Identify which cell holds the provided text, then report its (x, y) central coordinate. 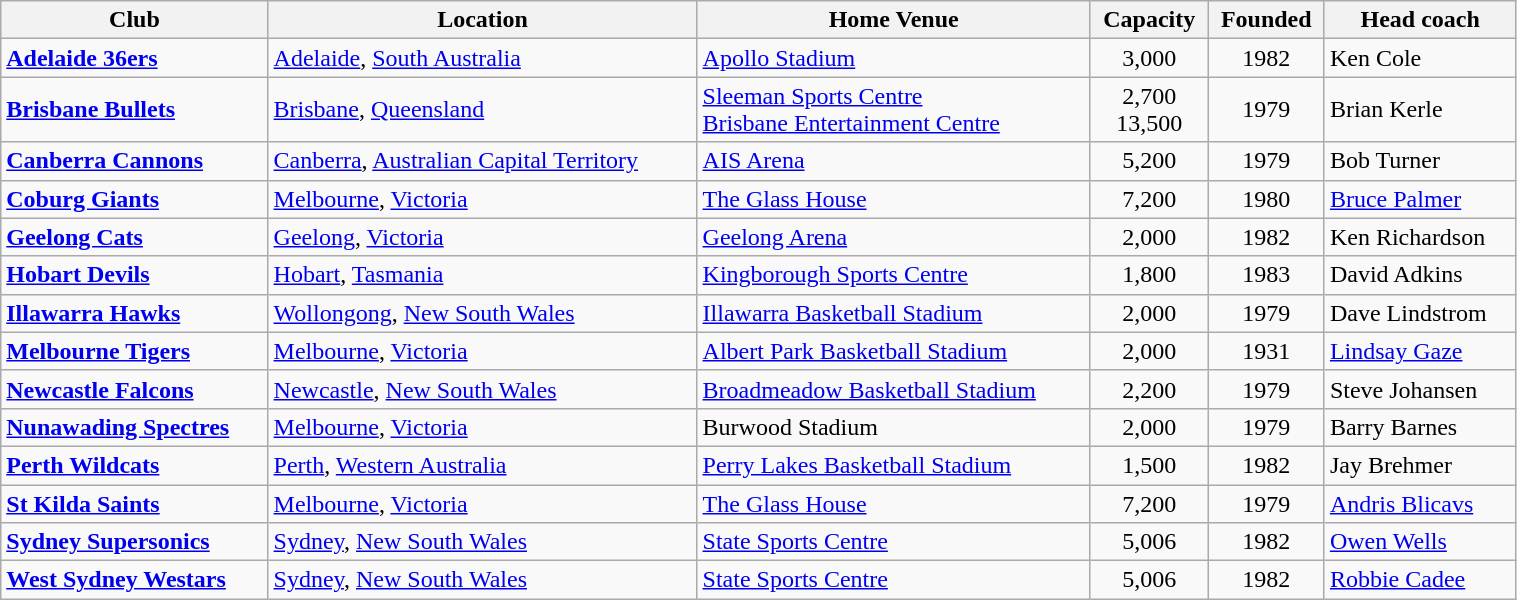
1931 (1266, 351)
Albert Park Basketball Stadium (894, 351)
Brian Kerle (1420, 110)
Bob Turner (1420, 161)
Newcastle, New South Wales (482, 389)
1,800 (1149, 275)
Burwood Stadium (894, 427)
Sydney Supersonics (134, 542)
Nunawading Spectres (134, 427)
Geelong Arena (894, 237)
Barry Barnes (1420, 427)
Location (482, 20)
Apollo Stadium (894, 58)
1980 (1266, 199)
West Sydney Westars (134, 580)
Hobart, Tasmania (482, 275)
Ken Cole (1420, 58)
2,200 (1149, 389)
Perth Wildcats (134, 465)
Canberra, Australian Capital Territory (482, 161)
1983 (1266, 275)
5,200 (1149, 161)
Perry Lakes Basketball Stadium (894, 465)
Wollongong, New South Wales (482, 313)
Head coach (1420, 20)
David Adkins (1420, 275)
St Kilda Saints (134, 503)
Brisbane, Queensland (482, 110)
Sleeman Sports CentreBrisbane Entertainment Centre (894, 110)
Founded (1266, 20)
Illawarra Hawks (134, 313)
Andris Blicavs (1420, 503)
Steve Johansen (1420, 389)
Ken Richardson (1420, 237)
Melbourne Tigers (134, 351)
Kingborough Sports Centre (894, 275)
Robbie Cadee (1420, 580)
Club (134, 20)
Canberra Cannons (134, 161)
Brisbane Bullets (134, 110)
Home Venue (894, 20)
2,70013,500 (1149, 110)
AIS Arena (894, 161)
Perth, Western Australia (482, 465)
Illawarra Basketball Stadium (894, 313)
Hobart Devils (134, 275)
1,500 (1149, 465)
Geelong Cats (134, 237)
Jay Brehmer (1420, 465)
Broadmeadow Basketball Stadium (894, 389)
Adelaide, South Australia (482, 58)
Capacity (1149, 20)
Newcastle Falcons (134, 389)
Dave Lindstrom (1420, 313)
Bruce Palmer (1420, 199)
Lindsay Gaze (1420, 351)
3,000 (1149, 58)
Adelaide 36ers (134, 58)
Geelong, Victoria (482, 237)
Coburg Giants (134, 199)
Owen Wells (1420, 542)
